Search for the cell housing the specified text and yield its (x, y) center coordinate. 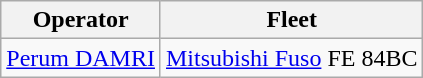
Fleet (291, 20)
Mitsubishi Fuso FE 84BC (291, 58)
Operator (81, 20)
Perum DAMRI (81, 58)
